Capture the cell that displays the provided text and extract its (X, Y) central coordinate. 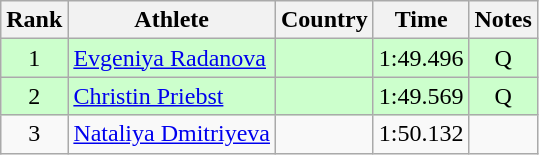
1:49.496 (421, 58)
Rank (34, 20)
Christin Priebst (172, 96)
1:49.569 (421, 96)
Country (325, 20)
Time (421, 20)
Notes (503, 20)
2 (34, 96)
Evgeniya Radanova (172, 58)
Nataliya Dmitriyeva (172, 134)
3 (34, 134)
1:50.132 (421, 134)
1 (34, 58)
Athlete (172, 20)
